Capture the cell that displays the provided text and extract its (X, Y) central coordinate. 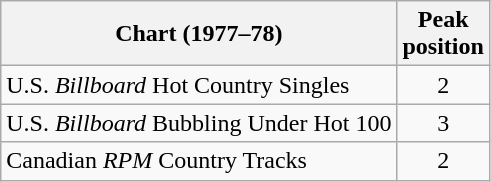
U.S. Billboard Hot Country Singles (199, 85)
Peakposition (443, 34)
Chart (1977–78) (199, 34)
Canadian RPM Country Tracks (199, 161)
3 (443, 123)
U.S. Billboard Bubbling Under Hot 100 (199, 123)
